Capture the cell that displays the provided text and extract its [X, Y] central coordinate. 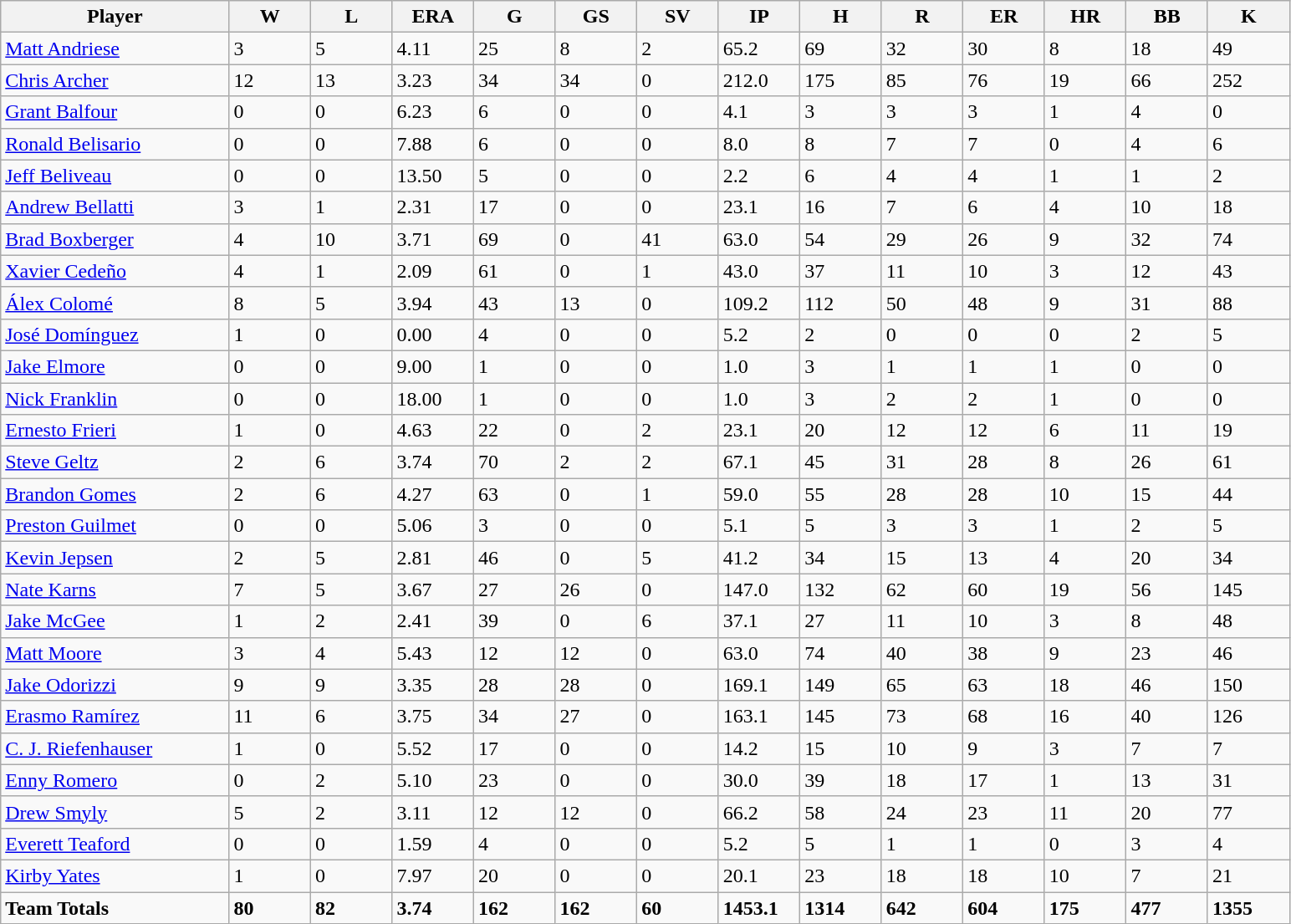
3.11 [433, 812]
13.50 [433, 176]
8.0 [759, 144]
41 [678, 239]
4.1 [759, 112]
149 [841, 685]
K [1248, 17]
5.52 [433, 748]
41.2 [759, 558]
43.0 [759, 271]
Brad Boxberger [115, 239]
R [922, 17]
Jake McGee [115, 621]
18.00 [433, 399]
Enny Romero [115, 780]
1355 [1248, 907]
4.63 [433, 431]
88 [1248, 303]
Steve Geltz [115, 462]
169.1 [759, 685]
Nick Franklin [115, 399]
65 [922, 685]
Nate Karns [115, 590]
45 [841, 462]
Player [115, 17]
3.23 [433, 80]
1314 [841, 907]
54 [841, 239]
3.75 [433, 717]
Team Totals [115, 907]
Jeff Beliveau [115, 176]
82 [351, 907]
6.23 [433, 112]
Chris Archer [115, 80]
58 [841, 812]
Grant Balfour [115, 112]
Matt Moore [115, 653]
22 [515, 431]
7.97 [433, 876]
BB [1167, 17]
GS [596, 17]
67.1 [759, 462]
Drew Smyly [115, 812]
80 [270, 907]
0.00 [433, 334]
2.81 [433, 558]
55 [841, 494]
Preston Guilmet [115, 526]
73 [922, 717]
2.09 [433, 271]
Jake Odorizzi [115, 685]
477 [1167, 907]
Matt Andriese [115, 48]
L [351, 17]
132 [841, 590]
65.2 [759, 48]
C. J. Riefenhauser [115, 748]
9.00 [433, 366]
66.2 [759, 812]
77 [1248, 812]
37.1 [759, 621]
7.88 [433, 144]
5.43 [433, 653]
Ronald Belisario [115, 144]
5.10 [433, 780]
Brandon Gomes [115, 494]
ERA [433, 17]
59.0 [759, 494]
66 [1167, 80]
5.1 [759, 526]
109.2 [759, 303]
38 [1004, 653]
ER [1004, 17]
2.31 [433, 207]
2.41 [433, 621]
2.2 [759, 176]
3.94 [433, 303]
Xavier Cedeño [115, 271]
62 [922, 590]
252 [1248, 80]
112 [841, 303]
G [515, 17]
163.1 [759, 717]
Kirby Yates [115, 876]
IP [759, 17]
24 [922, 812]
25 [515, 48]
Andrew Bellatti [115, 207]
3.67 [433, 590]
29 [922, 239]
1453.1 [759, 907]
44 [1248, 494]
Jake Elmore [115, 366]
642 [922, 907]
5.06 [433, 526]
4.11 [433, 48]
50 [922, 303]
76 [1004, 80]
Kevin Jepsen [115, 558]
W [270, 17]
70 [515, 462]
14.2 [759, 748]
HR [1085, 17]
21 [1248, 876]
1.59 [433, 844]
3.35 [433, 685]
Ernesto Frieri [115, 431]
SV [678, 17]
30.0 [759, 780]
Erasmo Ramírez [115, 717]
20.1 [759, 876]
30 [1004, 48]
José Domínguez [115, 334]
3.71 [433, 239]
604 [1004, 907]
Everett Teaford [115, 844]
68 [1004, 717]
126 [1248, 717]
Álex Colomé [115, 303]
212.0 [759, 80]
85 [922, 80]
4.27 [433, 494]
147.0 [759, 590]
150 [1248, 685]
37 [841, 271]
H [841, 17]
49 [1248, 48]
56 [1167, 590]
